Extract the [x, y] coordinate from the center of the cell holding the provided text.  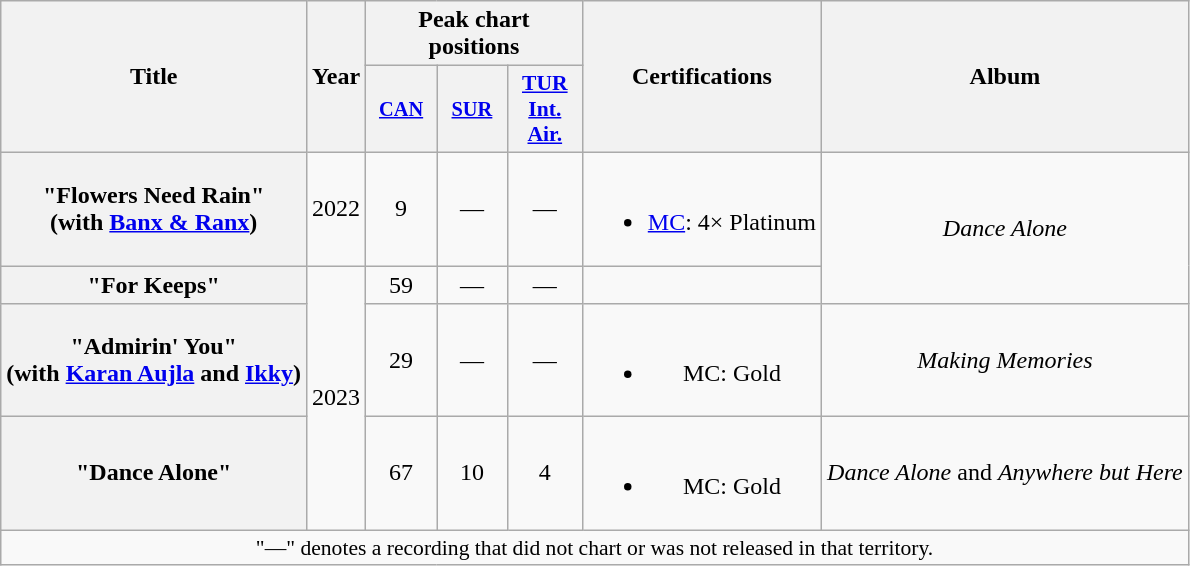
"Flowers Need Rain"(with Banx & Ranx) [154, 208]
Dance Alone [1006, 228]
Making Memories [1006, 360]
9 [402, 208]
Album [1006, 77]
2022 [336, 208]
"Admirin' You"(with Karan Aujla and Ikky) [154, 360]
2023 [336, 398]
SUR [472, 110]
"Dance Alone" [154, 474]
"—" denotes a recording that did not chart or was not released in that territory. [595, 548]
Peak chart positions [474, 34]
TURInt.Air. [544, 110]
Dance Alone and Anywhere but Here [1006, 474]
Certifications [702, 77]
Title [154, 77]
MC: 4× Platinum [702, 208]
"For Keeps" [154, 285]
CAN [402, 110]
67 [402, 474]
Year [336, 77]
10 [472, 474]
4 [544, 474]
59 [402, 285]
29 [402, 360]
